Determine the (X, Y) coordinate at the center of the cell enclosing the given text.  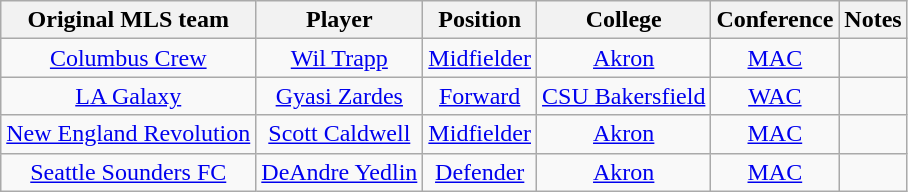
Scott Caldwell (340, 134)
Player (340, 20)
CSU Bakersfield (624, 96)
Seattle Sounders FC (128, 172)
Wil Trapp (340, 58)
Defender (480, 172)
Columbus Crew (128, 58)
WAC (775, 96)
Forward (480, 96)
Conference (775, 20)
Position (480, 20)
Notes (873, 20)
DeAndre Yedlin (340, 172)
LA Galaxy (128, 96)
New England Revolution (128, 134)
Gyasi Zardes (340, 96)
College (624, 20)
Original MLS team (128, 20)
